Determine the [X, Y] coordinate at the center of the cell enclosing the given text.  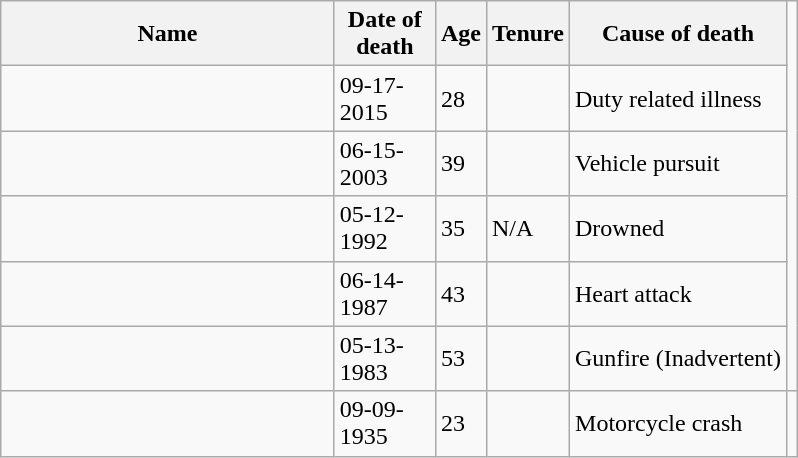
Vehicle pursuit [678, 164]
06-15-2003 [384, 164]
39 [460, 164]
Duty related illness [678, 98]
Age [460, 34]
Gunfire (Inadvertent) [678, 358]
06-14-1987 [384, 294]
28 [460, 98]
35 [460, 228]
53 [460, 358]
Cause of death [678, 34]
N/A [528, 228]
09-17-2015 [384, 98]
23 [460, 424]
Heart attack [678, 294]
05-12-1992 [384, 228]
43 [460, 294]
05-13-1983 [384, 358]
Date of death [384, 34]
Name [168, 34]
Motorcycle crash [678, 424]
Drowned [678, 228]
09-09-1935 [384, 424]
Tenure [528, 34]
